Locate the cell with the specified text and output its [X, Y] center coordinate. 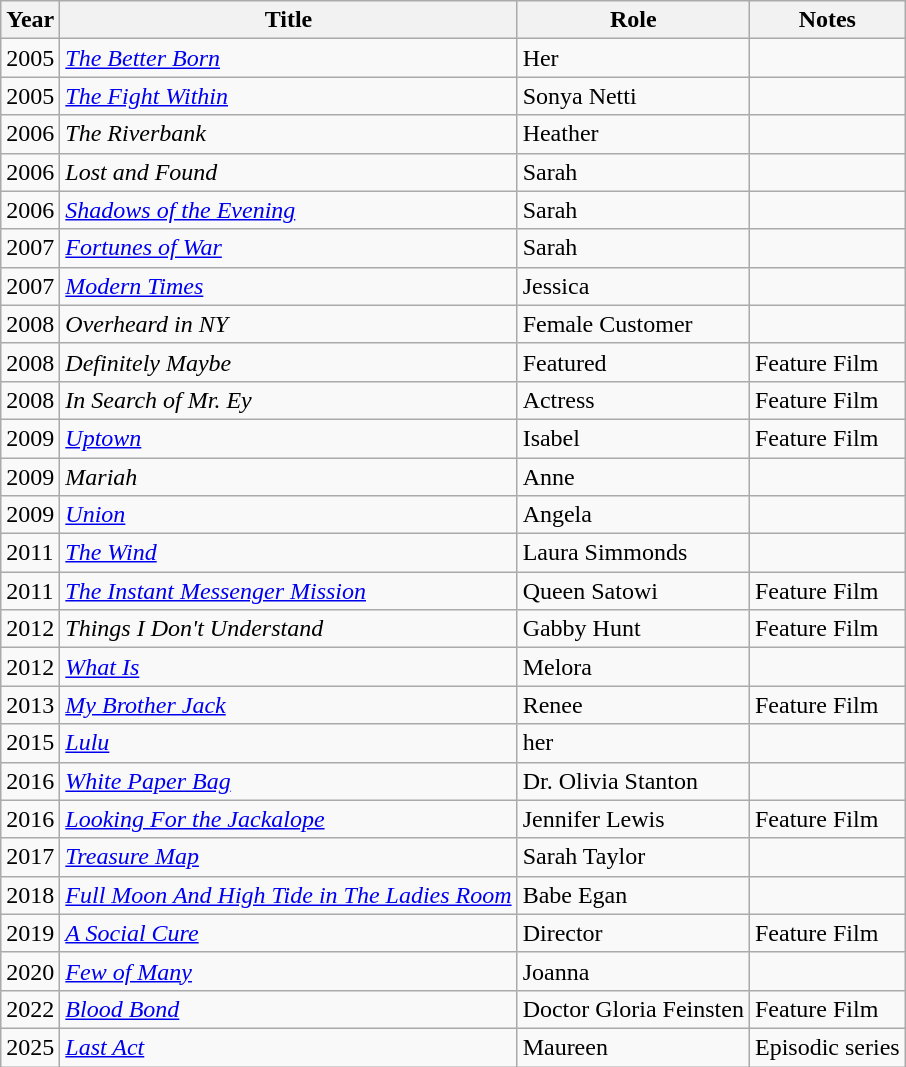
2015 [30, 743]
Full Moon And High Tide in The Ladies Room [288, 895]
Lulu [288, 743]
Anne [633, 477]
Title [288, 20]
The Better Born [288, 58]
Union [288, 515]
Isabel [633, 438]
Role [633, 20]
Uptown [288, 438]
The Riverbank [288, 134]
Queen Satowi [633, 591]
Fortunes of War [288, 248]
Modern Times [288, 286]
Treasure Map [288, 857]
Gabby Hunt [633, 629]
Renee [633, 705]
Joanna [633, 971]
Sarah Taylor [633, 857]
Few of Many [288, 971]
Female Customer [633, 324]
Laura Simmonds [633, 553]
Doctor Gloria Feinsten [633, 1009]
Notes [827, 20]
White Paper Bag [288, 781]
her [633, 743]
Jennifer Lewis [633, 819]
2020 [30, 971]
Looking For the Jackalope [288, 819]
Angela [633, 515]
Director [633, 933]
Blood Bond [288, 1009]
Maureen [633, 1047]
The Wind [288, 553]
Actress [633, 400]
In Search of Mr. Ey [288, 400]
Year [30, 20]
2022 [30, 1009]
Definitely Maybe [288, 362]
Heather [633, 134]
Babe Egan [633, 895]
Dr. Olivia Stanton [633, 781]
What Is [288, 667]
Mariah [288, 477]
Last Act [288, 1047]
2018 [30, 895]
The Fight Within [288, 96]
2017 [30, 857]
Lost and Found [288, 172]
2013 [30, 705]
Melora [633, 667]
A Social Cure [288, 933]
Episodic series [827, 1047]
Featured [633, 362]
Shadows of the Evening [288, 210]
Her [633, 58]
The Instant Messenger Mission [288, 591]
Things I Don't Understand [288, 629]
My Brother Jack [288, 705]
Overheard in NY [288, 324]
Jessica [633, 286]
2025 [30, 1047]
2019 [30, 933]
Sonya Netti [633, 96]
